Detect which cell encompasses the target text, then output its [X, Y] center coordinate. 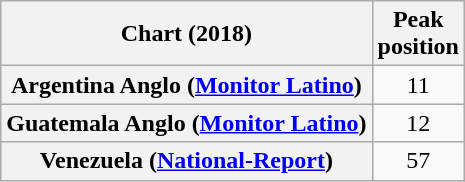
Argentina Anglo (Monitor Latino) [186, 85]
Peak position [418, 34]
57 [418, 161]
Venezuela (National-Report) [186, 161]
Guatemala Anglo (Monitor Latino) [186, 123]
11 [418, 85]
12 [418, 123]
Chart (2018) [186, 34]
